Return (X, Y) of the center of cell containing provided text 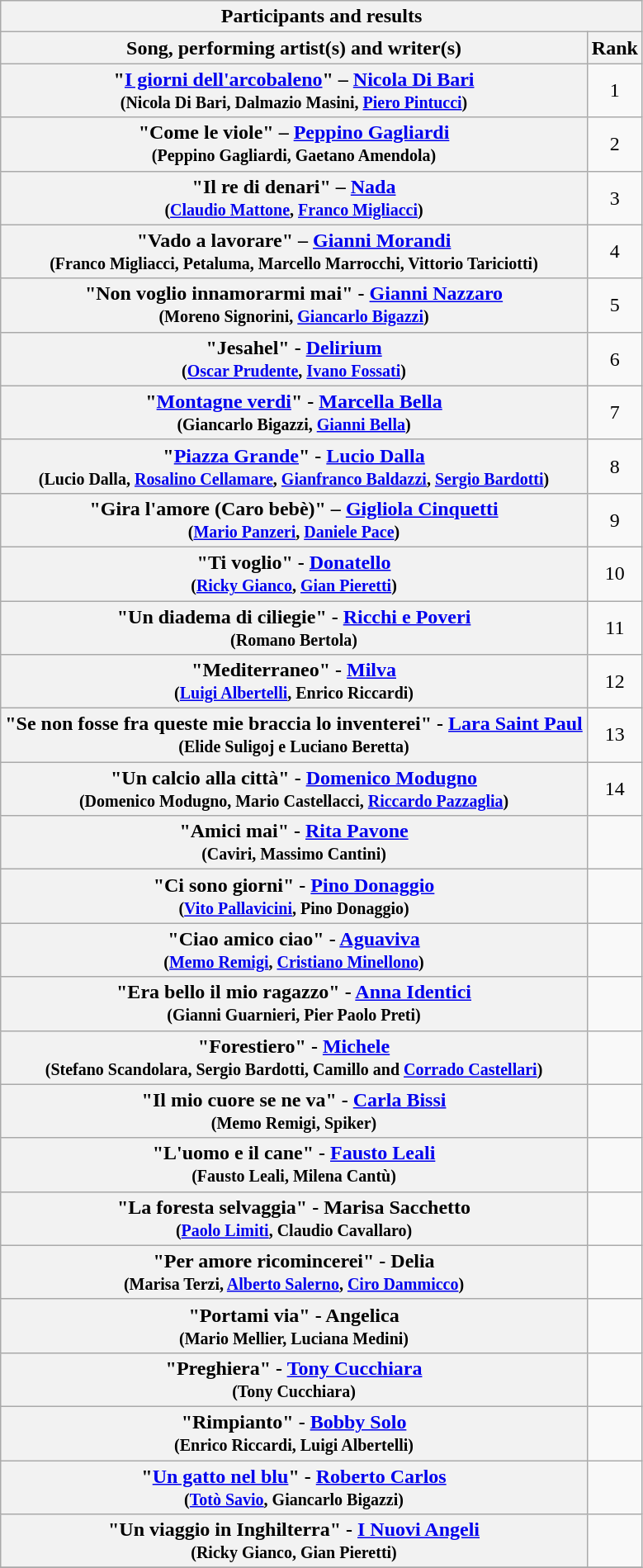
3 (614, 198)
"Portami via" - Angelica (Mario Mellier, Luciana Medini) (294, 1326)
13 (614, 735)
4 (614, 251)
5 (614, 306)
"Il mio cuore se ne va" - Carla Bissi (Memo Remigi, Spiker) (294, 1111)
12 (614, 682)
"Mediterraneo" - Milva (Luigi Albertelli, Enrico Riccardi) (294, 682)
9 (614, 520)
"Piazza Grande" - Lucio Dalla (Lucio Dalla, Rosalino Cellamare, Gianfranco Baldazzi, Sergio Bardotti) (294, 466)
"Come le viole" – Peppino Gagliardi (Peppino Gagliardi, Gaetano Amendola) (294, 144)
"Ciao amico ciao" - Aguaviva (Memo Remigi, Cristiano Minellono) (294, 950)
"Non voglio innamorarmi mai" - Gianni Nazzaro (Moreno Signorini, Giancarlo Bigazzi) (294, 306)
"Preghiera" - Tony Cucchiara (Tony Cucchiara) (294, 1379)
"Forestiero" - Michele (Stefano Scandolara, Sergio Bardotti, Camillo and Corrado Castellari) (294, 1057)
"La foresta selvaggia" - Marisa Sacchetto (Paolo Limiti, Claudio Cavallaro) (294, 1219)
6 (614, 358)
"Ti voglio" - Donatello (Ricky Gianco, Gian Pieretti) (294, 573)
10 (614, 573)
"I giorni dell'arcobaleno" – Nicola Di Bari (Nicola Di Bari, Dalmazio Masini, Piero Pintucci) (294, 91)
"Un gatto nel blu" - Roberto Carlos (Totò Savio, Giancarlo Bigazzi) (294, 1486)
"Era bello il mio ragazzo" - Anna Identici (Gianni Guarnieri, Pier Paolo Preti) (294, 1004)
Participants and results (322, 17)
"Un viaggio in Inghilterra" - I Nuovi Angeli (Ricky Gianco, Gian Pieretti) (294, 1541)
"Vado a lavorare" – Gianni Morandi (Franco Migliacci, Petaluma, Marcello Marrocchi, Vittorio Tariciotti) (294, 251)
2 (614, 144)
14 (614, 789)
"Se non fosse fra queste mie braccia lo inventerei" - Lara Saint Paul (Elide Suligoj e Luciano Beretta) (294, 735)
Rank (614, 48)
"Amici mai" - Rita Pavone (Caviri, Massimo Cantini) (294, 842)
8 (614, 466)
"L'uomo e il cane" - Fausto Leali (Fausto Leali, Milena Cantù) (294, 1164)
1 (614, 91)
Song, performing artist(s) and writer(s) (294, 48)
7 (614, 413)
"Il re di denari" – Nada (Claudio Mattone, Franco Migliacci) (294, 198)
"Per amore ricomincerei" - Delia (Marisa Terzi, Alberto Salerno, Ciro Dammicco) (294, 1272)
"Gira l'amore (Caro bebè)" – Gigliola Cinquetti (Mario Panzeri, Daniele Pace) (294, 520)
"Un diadema di ciliegie" - Ricchi e Poveri (Romano Bertola) (294, 628)
"Un calcio alla città" - Domenico Modugno (Domenico Modugno, Mario Castellacci, Riccardo Pazzaglia) (294, 789)
"Montagne verdi" - Marcella Bella (Giancarlo Bigazzi, Gianni Bella) (294, 413)
11 (614, 628)
"Rimpianto" - Bobby Solo (Enrico Riccardi, Luigi Albertelli) (294, 1433)
"Ci sono giorni" - Pino Donaggio (Vito Pallavicini, Pino Donaggio) (294, 897)
"Jesahel" - Delirium (Oscar Prudente, Ivano Fossati) (294, 358)
